Search for the cell housing the specified text and yield its [x, y] center coordinate. 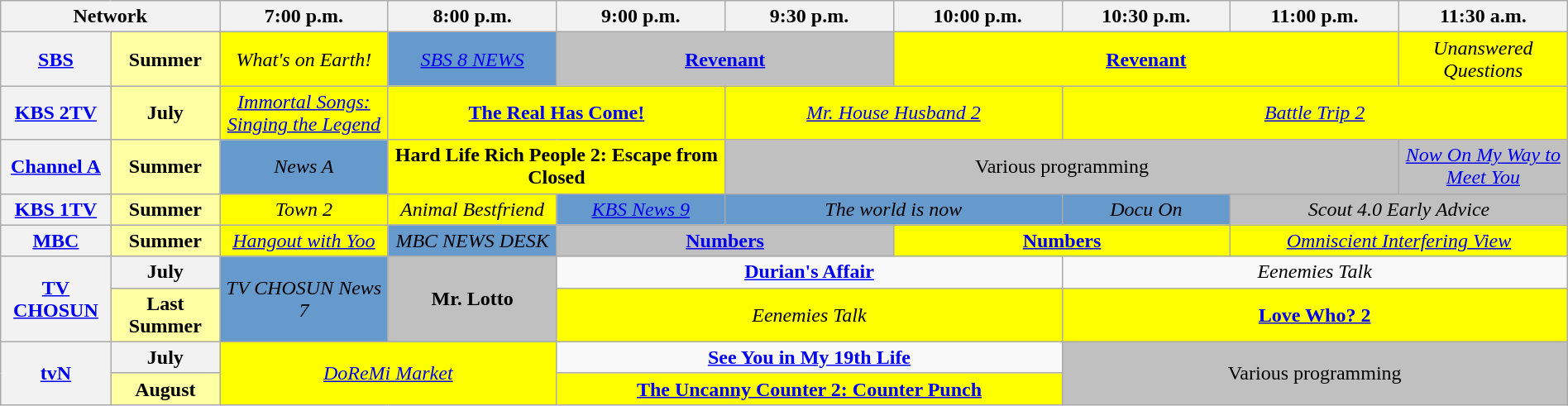
Immortal Songs: Singing the Legend [304, 112]
Love Who? 2 [1315, 314]
Durian's Affair [809, 272]
Channel A [56, 167]
DoReMi Market [389, 373]
What's on Earth! [304, 60]
Hard Life Rich People 2: Escape from Closed [556, 167]
The world is now [893, 209]
The Uncanny Counter 2: Counter Punch [809, 389]
Docu On [1146, 209]
9:00 p.m. [641, 17]
11:30 a.m. [1483, 17]
August [165, 389]
The Real Has Come! [556, 112]
SBS [56, 60]
Now On My Way to Meet You [1483, 167]
Unanswered Questions [1483, 60]
KBS 2TV [56, 112]
Mr. Lotto [472, 299]
SBS 8 NEWS [472, 60]
7:00 p.m. [304, 17]
Omniscient Interfering View [1399, 241]
TV CHOSUN [56, 299]
KBS 1TV [56, 209]
Scout 4.0 Early Advice [1399, 209]
9:30 p.m. [810, 17]
KBS News 9 [641, 209]
See You in My 19th Life [809, 357]
MBC NEWS DESK [472, 241]
MBC [56, 241]
News A [304, 167]
Last Summer [165, 314]
Mr. House Husband 2 [893, 112]
Animal Bestfriend [472, 209]
Hangout with Yoo [304, 241]
10:30 p.m. [1146, 17]
8:00 p.m. [472, 17]
Network [111, 17]
10:00 p.m. [978, 17]
11:00 p.m. [1315, 17]
TV CHOSUN News 7 [304, 299]
Battle Trip 2 [1315, 112]
Town 2 [304, 209]
tvN [56, 373]
